Pinpoint the cell where the given text exists, returning its [x, y] midpoint coordinate. 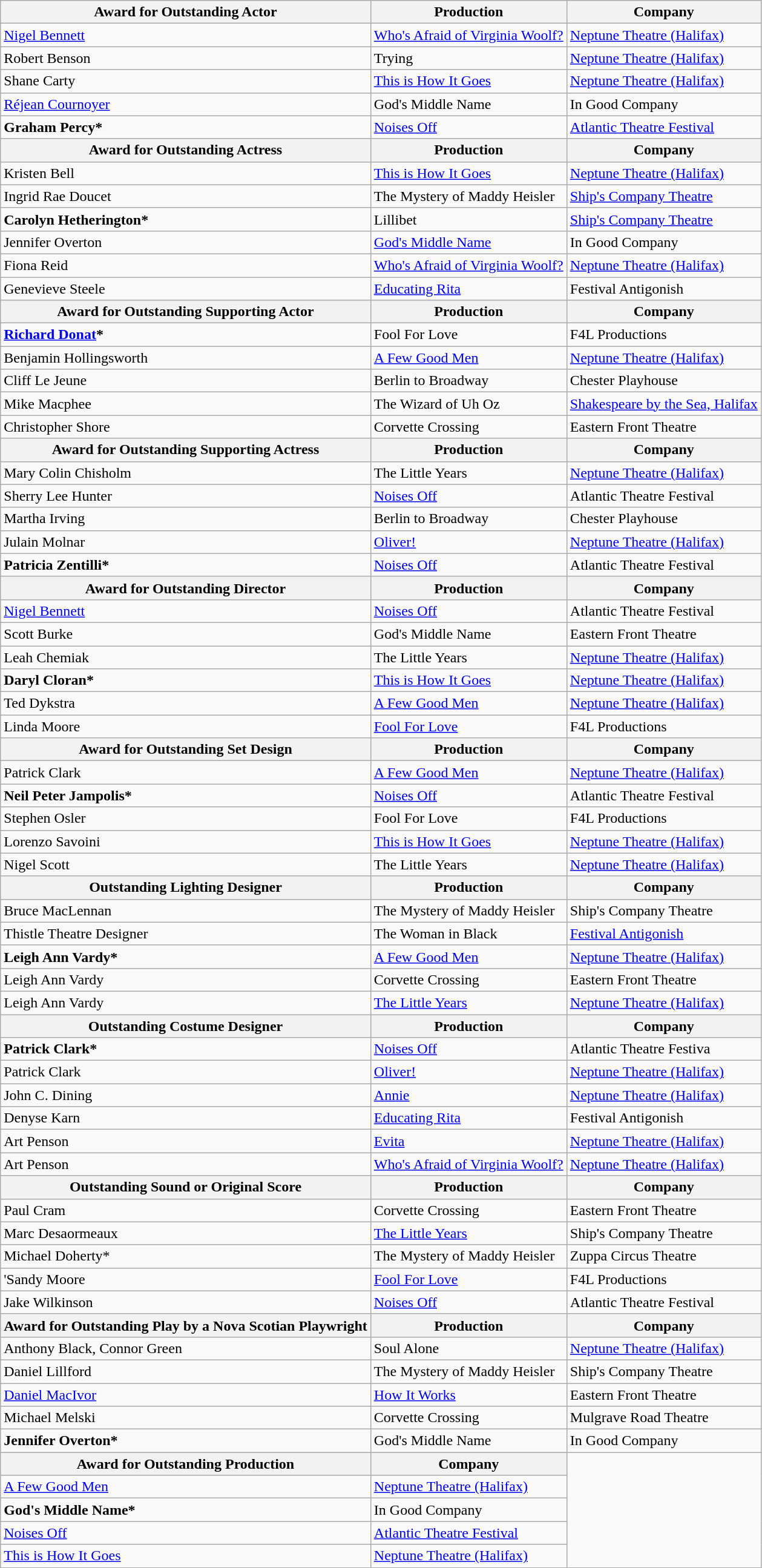
Award for Outstanding Actor [186, 12]
Award for Outstanding Set Design [186, 749]
Michael Doherty* [186, 1256]
Benjamin Hollingsworth [186, 358]
Daniel MacIvor [186, 1394]
Anthony Black, Connor Green [186, 1348]
Outstanding Sound or Original Score [186, 1187]
Christopher Shore [186, 427]
Michael Melski [186, 1418]
Denyse Karn [186, 1118]
Ted Dykstra [186, 703]
Annie [468, 1095]
Mary Colin Chisholm [186, 473]
Robert Benson [186, 58]
Leah Chemiak [186, 657]
'Sandy Moore [186, 1279]
Marc Desaormeaux [186, 1233]
How It Works [468, 1394]
Evita [468, 1141]
Zuppa Circus Theatre [663, 1256]
Lillibet [468, 219]
Daniel Lillford [186, 1371]
Outstanding Costume Designer [186, 1026]
John C. Dining [186, 1095]
Award for Outstanding Actress [186, 150]
The Woman in Black [468, 934]
Jake Wilkinson [186, 1302]
Graham Percy* [186, 127]
Award for Outstanding Play by a Nova Scotian Playwright [186, 1325]
Cliff Le Jeune [186, 381]
Martha Irving [186, 519]
Patricia Zentilli* [186, 565]
Neil Peter Jampolis* [186, 796]
Lorenzo Savoini [186, 842]
Fiona Reid [186, 265]
Award for Outstanding Production [186, 1464]
Jennifer Overton [186, 242]
Shakespeare by the Sea, Halifax [663, 404]
Award for Outstanding Supporting Actor [186, 312]
Mike Macphee [186, 404]
Shane Carty [186, 81]
Award for Outstanding Director [186, 588]
Scott Burke [186, 634]
Stephen Osler [186, 819]
Carolyn Hetherington* [186, 219]
Jennifer Overton* [186, 1441]
Leigh Ann Vardy* [186, 957]
Sherry Lee Hunter [186, 496]
Mulgrave Road Theatre [663, 1418]
Outstanding Lighting Designer [186, 888]
Award for Outstanding Supporting Actress [186, 450]
Kristen Bell [186, 173]
Nigel Scott [186, 865]
Thistle Theatre Designer [186, 934]
Linda Moore [186, 726]
Patrick Clark* [186, 1049]
The Wizard of Uh Oz [468, 404]
Réjean Cournoyer [186, 104]
Genevieve Steele [186, 289]
Bruce MacLennan [186, 911]
God's Middle Name* [186, 1510]
Daryl Cloran* [186, 680]
Ingrid Rae Doucet [186, 196]
Atlantic Theatre Festiva [663, 1049]
Paul Cram [186, 1210]
Soul Alone [468, 1348]
Julain Molnar [186, 542]
Trying [468, 58]
Richard Donat* [186, 335]
